Output the (X, Y) coordinate of the center of the cell containing the given text.  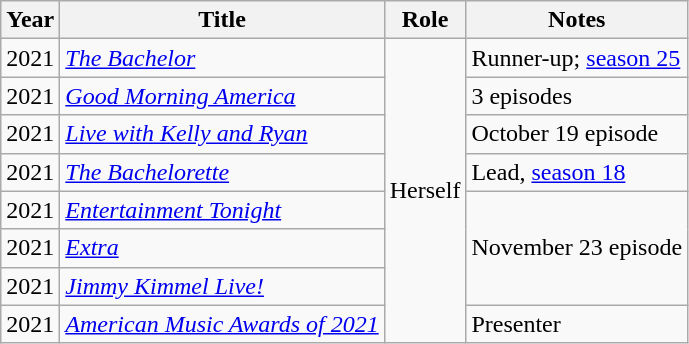
Good Morning America (222, 96)
Herself (425, 191)
The Bachelor (222, 58)
Extra (222, 248)
October 19 episode (577, 134)
Role (425, 20)
Entertainment Tonight (222, 210)
Lead, season 18 (577, 172)
Runner-up; season 25 (577, 58)
November 23 episode (577, 248)
3 episodes (577, 96)
American Music Awards of 2021 (222, 324)
Title (222, 20)
Notes (577, 20)
Year (30, 20)
Presenter (577, 324)
Live with Kelly and Ryan (222, 134)
The Bachelorette (222, 172)
Jimmy Kimmel Live! (222, 286)
